Identify which cell holds the provided text, then report its (X, Y) central coordinate. 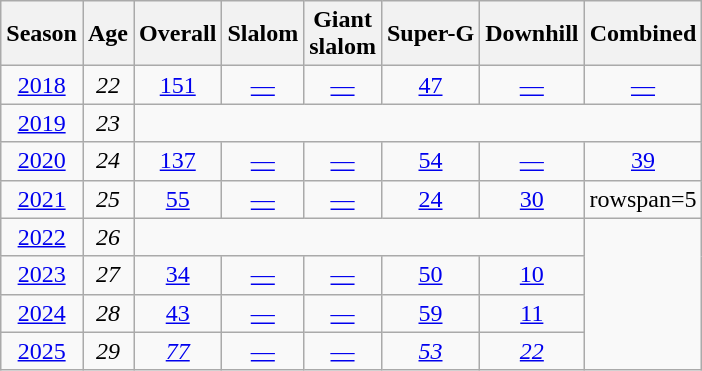
55 (178, 199)
10 (532, 275)
2021 (42, 199)
Slalom (263, 34)
2023 (42, 275)
151 (178, 85)
rowspan=5 (643, 199)
Combined (643, 34)
53 (430, 351)
34 (178, 275)
59 (430, 313)
39 (643, 161)
28 (108, 313)
2020 (42, 161)
Overall (178, 34)
Super-G (430, 34)
23 (108, 123)
2018 (42, 85)
2022 (42, 237)
Season (42, 34)
11 (532, 313)
47 (430, 85)
54 (430, 161)
77 (178, 351)
27 (108, 275)
29 (108, 351)
Downhill (532, 34)
2019 (42, 123)
30 (532, 199)
50 (430, 275)
Giantslalom (343, 34)
26 (108, 237)
Age (108, 34)
43 (178, 313)
137 (178, 161)
25 (108, 199)
2025 (42, 351)
2024 (42, 313)
